Pinpoint the cell where the given text exists, returning its [x, y] midpoint coordinate. 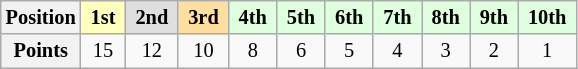
9th [494, 17]
5th [301, 17]
2 [494, 51]
8th [446, 17]
1st [104, 17]
2nd [152, 17]
3 [446, 51]
4 [397, 51]
8 [253, 51]
15 [104, 51]
Position [41, 17]
5 [349, 51]
6 [301, 51]
7th [397, 17]
4th [253, 17]
Points [41, 51]
6th [349, 17]
10 [203, 51]
1 [547, 51]
10th [547, 17]
12 [152, 51]
3rd [203, 17]
